Provide the [x, y] coordinate of the cell's center where the given text is located.  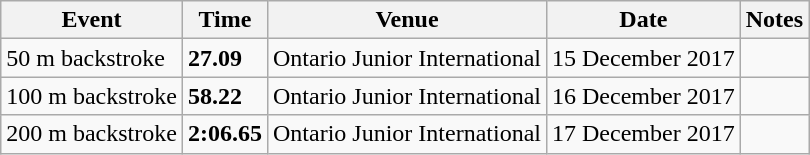
27.09 [224, 58]
15 December 2017 [643, 58]
200 m backstroke [92, 134]
Event [92, 20]
16 December 2017 [643, 96]
50 m backstroke [92, 58]
58.22 [224, 96]
100 m backstroke [92, 96]
Notes [774, 20]
Venue [406, 20]
Date [643, 20]
2:06.65 [224, 134]
17 December 2017 [643, 134]
Time [224, 20]
